Identify which cell holds the provided text, then report its (X, Y) central coordinate. 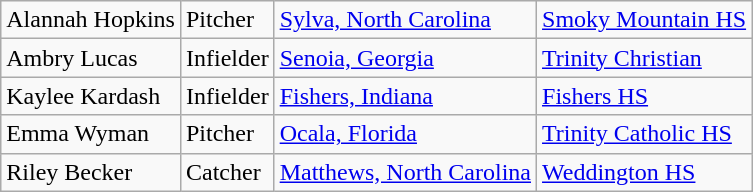
Sylva, North Carolina (405, 20)
Smoky Mountain HS (644, 20)
Trinity Catholic HS (644, 134)
Trinity Christian (644, 58)
Weddington HS (644, 172)
Matthews, North Carolina (405, 172)
Fishers HS (644, 96)
Riley Becker (91, 172)
Alannah Hopkins (91, 20)
Catcher (227, 172)
Ocala, Florida (405, 134)
Senoia, Georgia (405, 58)
Emma Wyman (91, 134)
Kaylee Kardash (91, 96)
Ambry Lucas (91, 58)
Fishers, Indiana (405, 96)
